Output the (X, Y) coordinate of the center of the cell containing the given text.  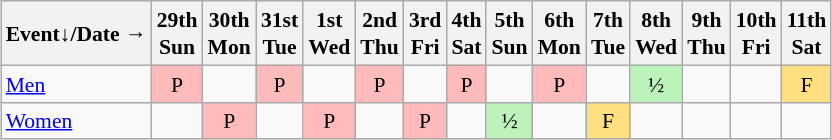
6thMon (560, 33)
11thSat (807, 33)
8thWed (656, 33)
Men (76, 84)
Women (76, 120)
30thMon (230, 33)
29thSun (178, 33)
10thFri (756, 33)
7thTue (608, 33)
Event↓/Date → (76, 33)
4thSat (466, 33)
5thSun (509, 33)
2ndThu (380, 33)
3rdFri (426, 33)
9thThu (706, 33)
1stWed (329, 33)
31stTue (280, 33)
